Determine the [X, Y] coordinate at the center of the cell enclosing the given text.  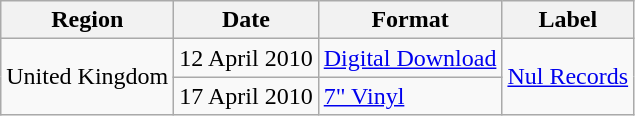
Label [568, 20]
Nul Records [568, 77]
Digital Download [410, 58]
12 April 2010 [246, 58]
Date [246, 20]
Region [88, 20]
United Kingdom [88, 77]
Format [410, 20]
17 April 2010 [246, 96]
7" Vinyl [410, 96]
